Detect which cell encompasses the target text, then output its [x, y] center coordinate. 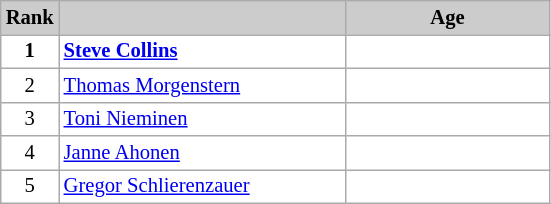
Janne Ahonen [202, 153]
Toni Nieminen [202, 119]
3 [30, 119]
Age [448, 17]
2 [30, 85]
Gregor Schlierenzauer [202, 186]
Steve Collins [202, 51]
5 [30, 186]
Rank [30, 17]
4 [30, 153]
1 [30, 51]
Thomas Morgenstern [202, 85]
